Find where the given text appears and provide that cell's center as (X, Y) coordinate. 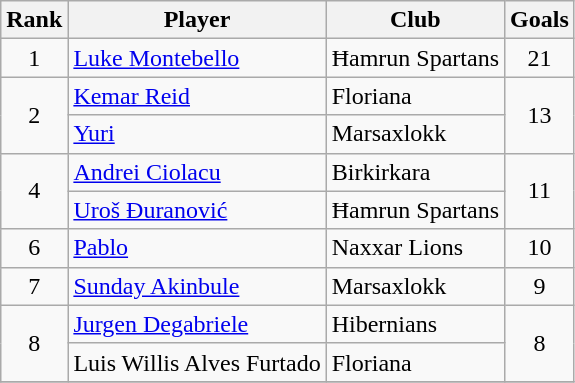
2 (34, 115)
Goals (540, 20)
Luke Montebello (197, 58)
13 (540, 115)
10 (540, 248)
Birkirkara (415, 172)
Hibernians (415, 324)
4 (34, 191)
Pablo (197, 248)
Jurgen Degabriele (197, 324)
Uroš Đuranović (197, 210)
1 (34, 58)
Andrei Ciolacu (197, 172)
6 (34, 248)
Kemar Reid (197, 96)
Sunday Akinbule (197, 286)
7 (34, 286)
Player (197, 20)
Rank (34, 20)
Club (415, 20)
Naxxar Lions (415, 248)
9 (540, 286)
21 (540, 58)
Luis Willis Alves Furtado (197, 362)
Yuri (197, 134)
11 (540, 191)
